Return the (x, y) coordinate for the center point of the cell that contains the specified text.  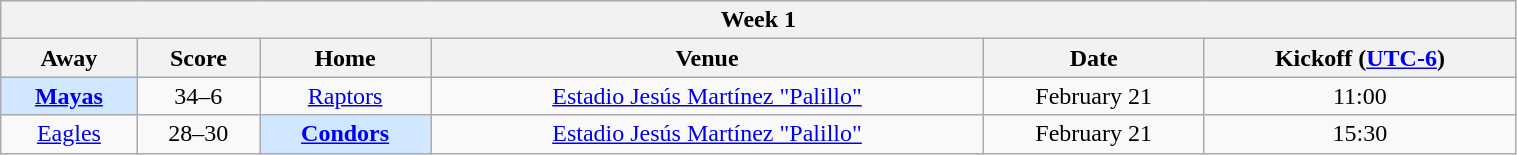
Mayas (69, 96)
Eagles (69, 134)
Venue (708, 58)
34–6 (198, 96)
Score (198, 58)
Condors (346, 134)
Week 1 (758, 20)
Kickoff (UTC-6) (1360, 58)
28–30 (198, 134)
Raptors (346, 96)
11:00 (1360, 96)
15:30 (1360, 134)
Home (346, 58)
Date (1094, 58)
Away (69, 58)
